For the text-containing cell, return its midpoint in (x, y) coordinate format. 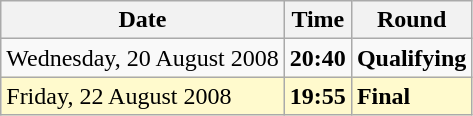
Wednesday, 20 August 2008 (143, 58)
19:55 (318, 96)
Friday, 22 August 2008 (143, 96)
Final (411, 96)
Round (411, 20)
Time (318, 20)
Qualifying (411, 58)
20:40 (318, 58)
Date (143, 20)
